Return (x, y) of the center of cell containing provided text 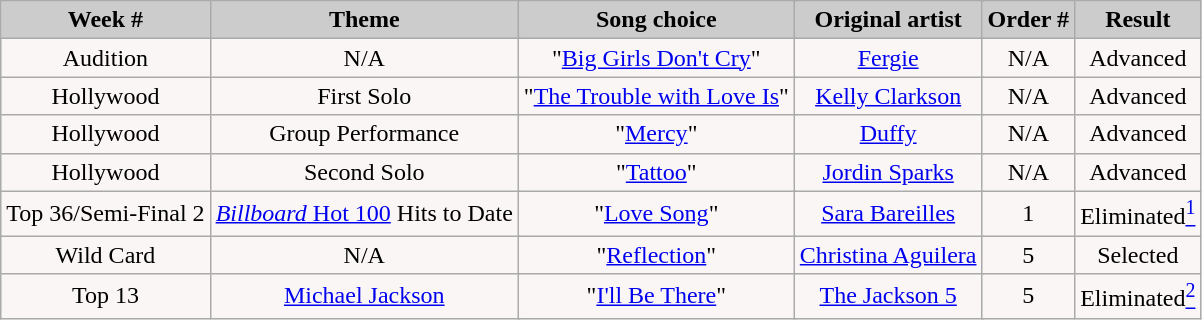
Michael Jackson (364, 296)
Sara Bareilles (888, 214)
"Tattoo" (656, 172)
Week # (106, 20)
Duffy (888, 134)
"Big Girls Don't Cry" (656, 58)
Kelly Clarkson (888, 96)
"Mercy" (656, 134)
"I'll Be There" (656, 296)
Billboard Hot 100 Hits to Date (364, 214)
Order # (1028, 20)
"The Trouble with Love Is" (656, 96)
Fergie (888, 58)
Group Performance (364, 134)
Top 36/Semi-Final 2 (106, 214)
Jordin Sparks (888, 172)
Eliminated2 (1138, 296)
Song choice (656, 20)
Original artist (888, 20)
Result (1138, 20)
First Solo (364, 96)
Top 13 (106, 296)
"Love Song" (656, 214)
Theme (364, 20)
The Jackson 5 (888, 296)
Second Solo (364, 172)
Audition (106, 58)
Eliminated1 (1138, 214)
1 (1028, 214)
Selected (1138, 255)
"Reflection" (656, 255)
Wild Card (106, 255)
Christina Aguilera (888, 255)
